Search for the cell housing the specified text and yield its (X, Y) center coordinate. 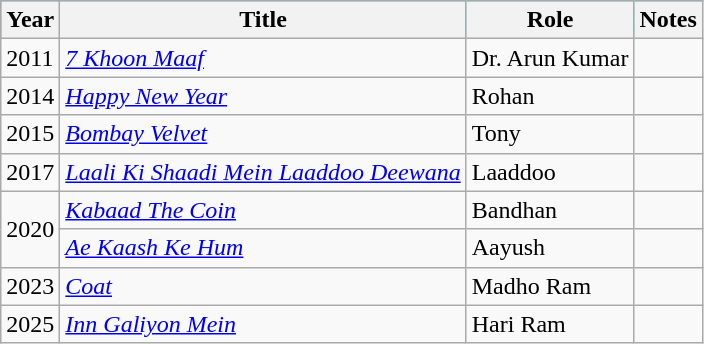
2020 (30, 229)
2015 (30, 134)
Madho Ram (550, 286)
Rohan (550, 96)
Kabaad The Coin (263, 210)
Title (263, 20)
Year (30, 20)
Ae Kaash Ke Hum (263, 248)
Bandhan (550, 210)
7 Khoon Maaf (263, 58)
Dr. Arun Kumar (550, 58)
Notes (668, 20)
2014 (30, 96)
2017 (30, 172)
Happy New Year (263, 96)
Laaddoo (550, 172)
Aayush (550, 248)
Role (550, 20)
2011 (30, 58)
Bombay Velvet (263, 134)
2023 (30, 286)
2025 (30, 324)
Hari Ram (550, 324)
Coat (263, 286)
Inn Galiyon Mein (263, 324)
Laali Ki Shaadi Mein Laaddoo Deewana (263, 172)
Tony (550, 134)
